Determine the (X, Y) coordinate at the center of the cell enclosing the given text.  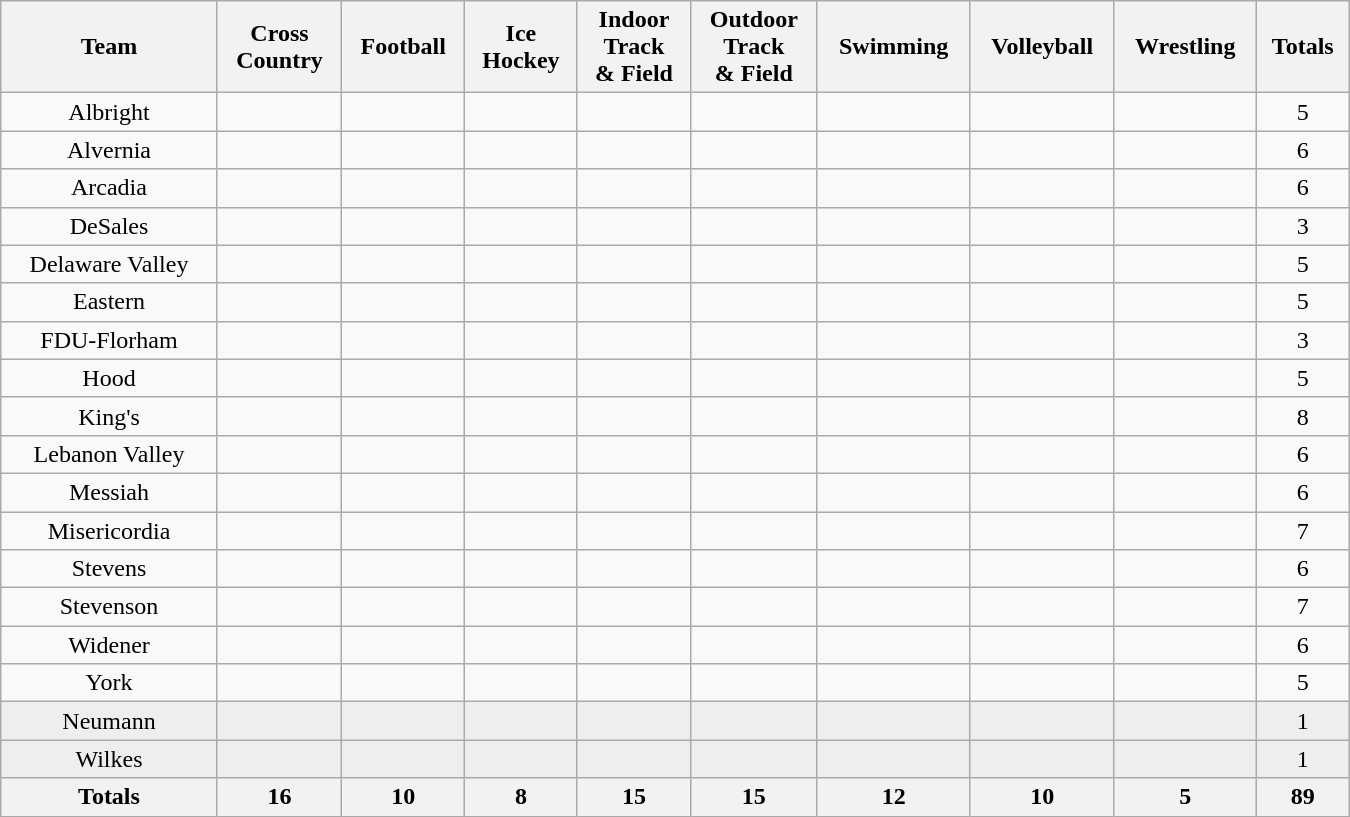
York (109, 683)
Hood (109, 378)
12 (894, 797)
Messiah (109, 492)
Stevenson (109, 607)
Lebanon Valley (109, 454)
Stevens (109, 569)
Widener (109, 645)
Albright (109, 112)
Misericordia (109, 531)
Swimming (894, 47)
IndoorTrack& Field (634, 47)
Arcadia (109, 188)
Team (109, 47)
IceHockey (522, 47)
Wrestling (1185, 47)
Wilkes (109, 759)
OutdoorTrack& Field (754, 47)
Eastern (109, 302)
Neumann (109, 721)
Football (404, 47)
Delaware Valley (109, 264)
Volleyball (1042, 47)
Alvernia (109, 150)
16 (280, 797)
FDU-Florham (109, 340)
DeSales (109, 226)
89 (1302, 797)
CrossCountry (280, 47)
King's (109, 416)
